Return the [X, Y] coordinate for the center point of the cell that contains the specified text.  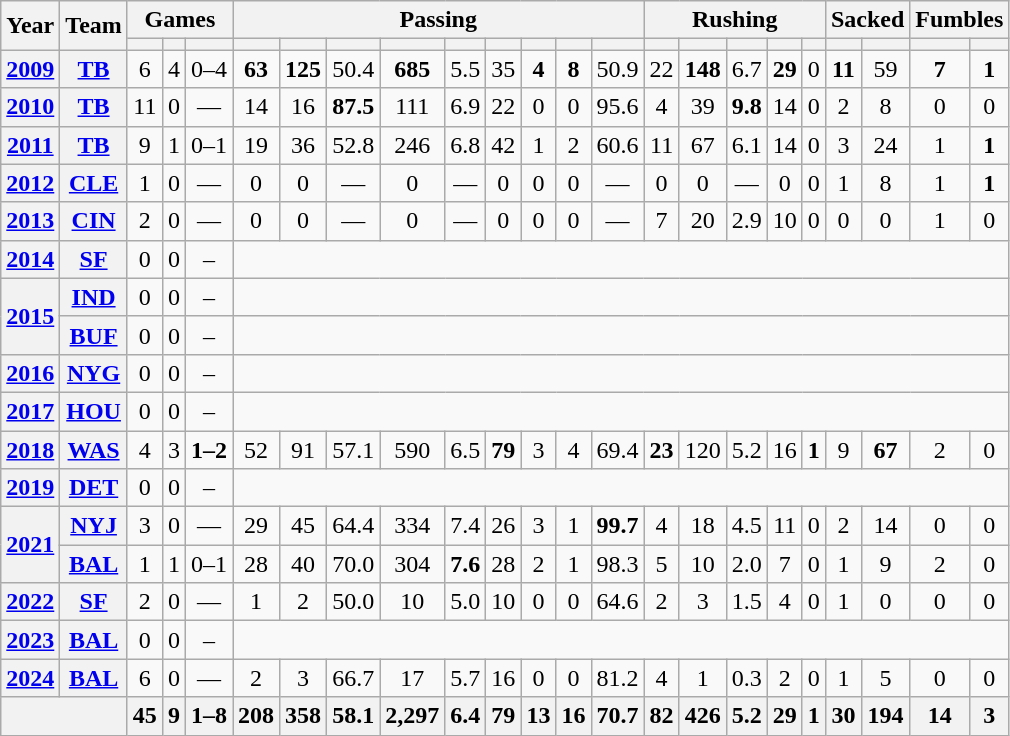
Games [180, 20]
19 [256, 145]
Rushing [734, 20]
426 [702, 716]
95.6 [618, 107]
2.9 [746, 221]
Sacked [867, 20]
50.9 [618, 69]
2018 [30, 449]
26 [504, 526]
42 [504, 145]
35 [504, 69]
58.1 [354, 716]
Year [30, 26]
2011 [30, 145]
82 [662, 716]
18 [702, 526]
CLE [94, 183]
36 [304, 145]
69.4 [618, 449]
87.5 [354, 107]
20 [702, 221]
59 [885, 69]
98.3 [618, 564]
40 [304, 564]
63 [256, 69]
2022 [30, 602]
590 [412, 449]
5.5 [466, 69]
23 [662, 449]
334 [412, 526]
358 [304, 716]
2024 [30, 678]
2017 [30, 411]
WAS [94, 449]
2019 [30, 488]
DET [94, 488]
2021 [30, 545]
64.6 [618, 602]
13 [538, 716]
1–2 [208, 449]
9.8 [746, 107]
2012 [30, 183]
24 [885, 145]
2016 [30, 373]
7.6 [466, 564]
208 [256, 716]
120 [702, 449]
7.4 [466, 526]
1.5 [746, 602]
1–8 [208, 716]
4.5 [746, 526]
39 [702, 107]
6.5 [466, 449]
2.0 [746, 564]
0.3 [746, 678]
5.7 [466, 678]
5.0 [466, 602]
66.7 [354, 678]
70.0 [354, 564]
52.8 [354, 145]
304 [412, 564]
6.9 [466, 107]
0–4 [208, 69]
194 [885, 716]
Fumbles [960, 20]
2013 [30, 221]
50.4 [354, 69]
Passing [439, 20]
246 [412, 145]
6.7 [746, 69]
81.2 [618, 678]
70.7 [618, 716]
64.4 [354, 526]
CIN [94, 221]
2023 [30, 640]
6.8 [466, 145]
2015 [30, 316]
NYG [94, 373]
BUF [94, 335]
50.0 [354, 602]
2010 [30, 107]
17 [412, 678]
52 [256, 449]
6.4 [466, 716]
99.7 [618, 526]
685 [412, 69]
HOU [94, 411]
91 [304, 449]
2009 [30, 69]
2014 [30, 259]
NYJ [94, 526]
Team [94, 26]
2,297 [412, 716]
111 [412, 107]
60.6 [618, 145]
57.1 [354, 449]
6.1 [746, 145]
30 [843, 716]
125 [304, 69]
IND [94, 297]
148 [702, 69]
